Provide the (x, y) coordinate of the cell's center where the given text is located.  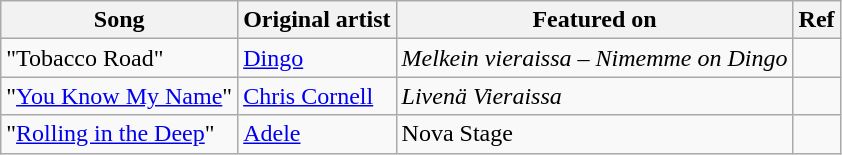
Nova Stage (594, 134)
Song (120, 20)
"Tobacco Road" (120, 58)
Original artist (317, 20)
Melkein vieraissa – Nimemme on Dingo (594, 58)
Dingo (317, 58)
"Rolling in the Deep" (120, 134)
"You Know My Name" (120, 96)
Ref (816, 20)
Livenä Vieraissa (594, 96)
Chris Cornell (317, 96)
Featured on (594, 20)
Adele (317, 134)
